Scan for the cell matching the given text and deliver its [x, y] coordinate at center. 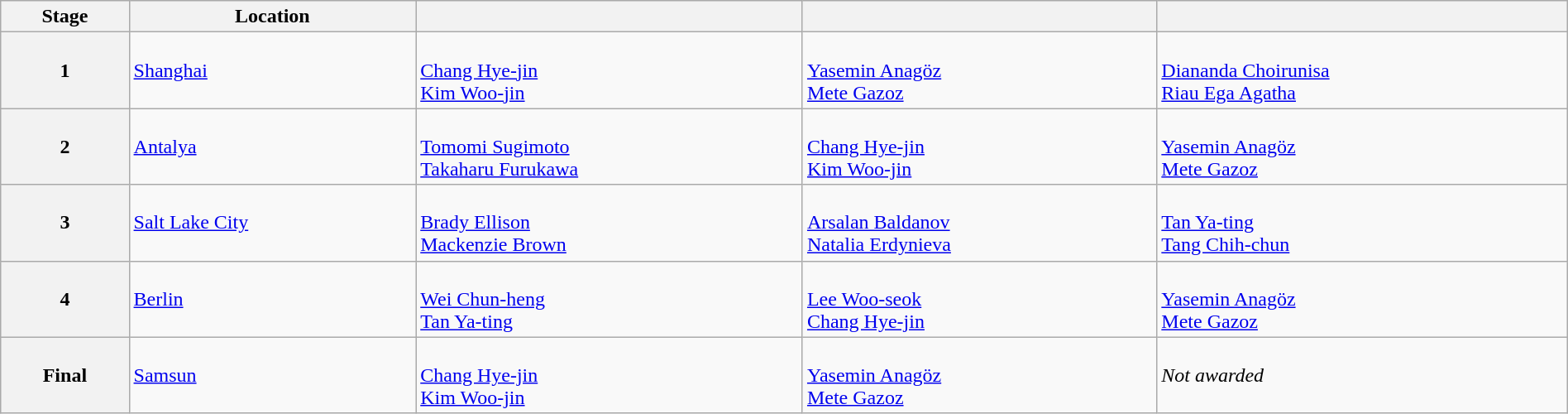
Berlin [273, 299]
Wei Chun-heng Tan Ya-ting [610, 299]
Brady Ellison Mackenzie Brown [610, 223]
Samsun [273, 375]
Not awarded [1362, 375]
2 [65, 147]
1 [65, 70]
Tan Ya-ting Tang Chih-chun [1362, 223]
Stage [65, 17]
3 [65, 223]
Final [65, 375]
Salt Lake City [273, 223]
Diananda Choirunisa Riau Ega Agatha [1362, 70]
Location [273, 17]
Arsalan Baldanov Natalia Erdynieva [979, 223]
Shanghai [273, 70]
Lee Woo-seok Chang Hye-jin [979, 299]
4 [65, 299]
Tomomi Sugimoto Takaharu Furukawa [610, 147]
Antalya [273, 147]
